For the text-containing cell, return its midpoint in [X, Y] coordinate format. 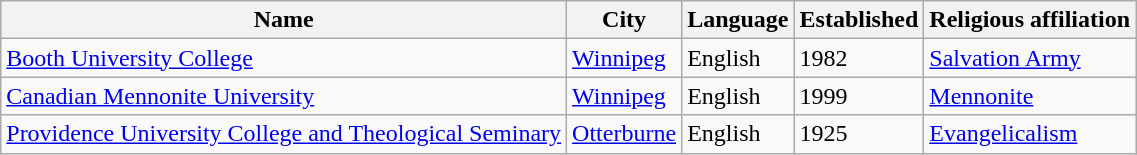
Name [284, 20]
Canadian Mennonite University [284, 96]
City [624, 20]
Religious affiliation [1030, 20]
Salvation Army [1030, 58]
1999 [859, 96]
Booth University College [284, 58]
Otterburne [624, 134]
Providence University College and Theological Seminary [284, 134]
Language [738, 20]
Mennonite [1030, 96]
Evangelicalism [1030, 134]
Established [859, 20]
1925 [859, 134]
1982 [859, 58]
